Determine the (X, Y) coordinate at the center of the cell enclosing the given text.  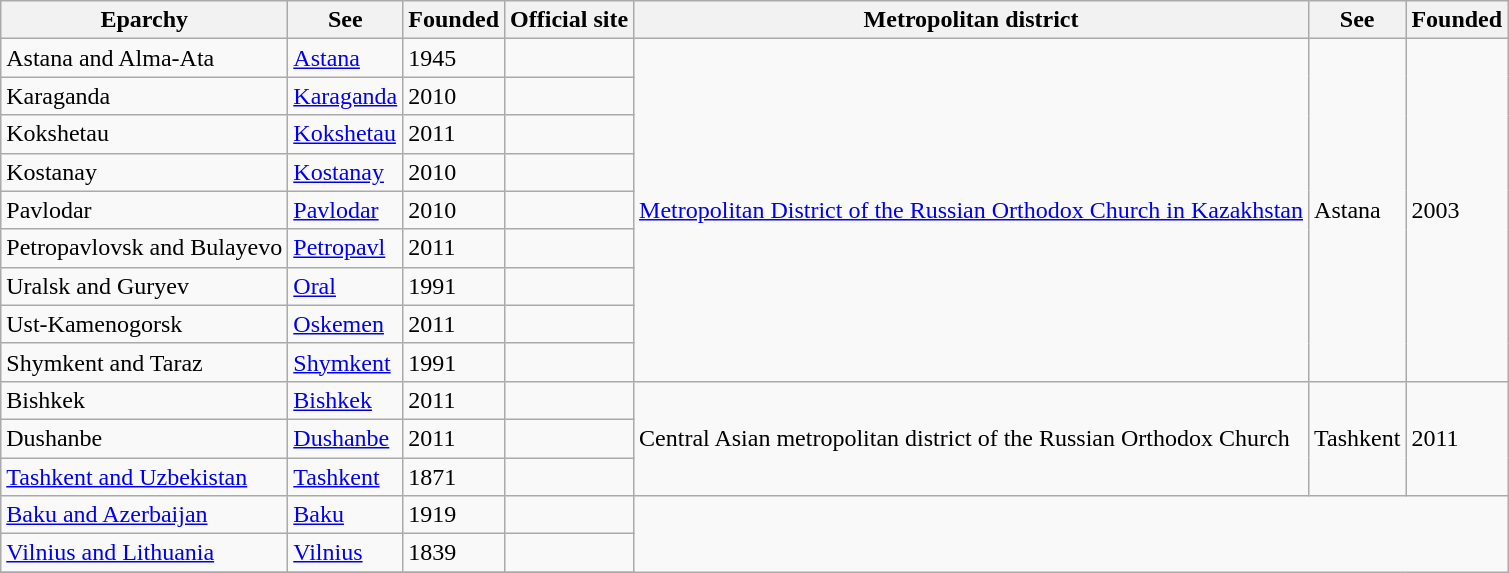
1919 (454, 515)
Vilnius and Lithuania (144, 553)
Shymkent (346, 362)
Eparchy (144, 20)
1839 (454, 553)
Uralsk and Guryev (144, 286)
Petropavlovsk and Bulayevo (144, 248)
Petropavl (346, 248)
Baku and Azerbaijan (144, 515)
1945 (454, 58)
Baku (346, 515)
Oskemen (346, 324)
Vilnius (346, 553)
Astana and Alma-Ata (144, 58)
1871 (454, 477)
Official site (570, 20)
Metropolitan district (972, 20)
Central Asian metropolitan district of the Russian Orthodox Church (972, 438)
Shymkent and Taraz (144, 362)
Oral (346, 286)
2003 (1457, 210)
Ust-Kamenogorsk (144, 324)
Tashkent and Uzbekistan (144, 477)
Metropolitan District of the Russian Orthodox Church in Kazakhstan (972, 210)
